For the text-containing cell, return its midpoint in (x, y) coordinate format. 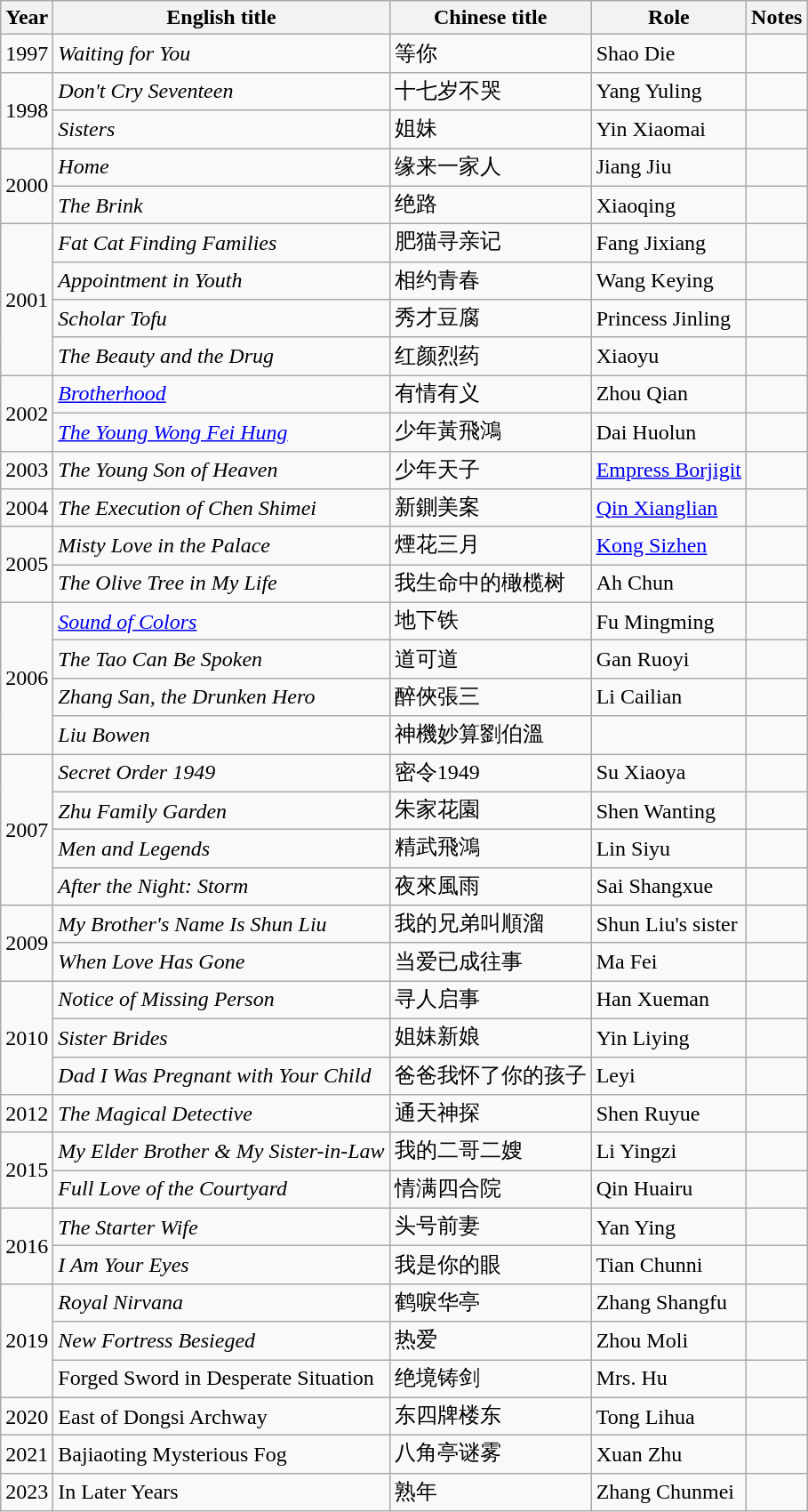
东四牌楼东 (491, 1416)
有情有义 (491, 395)
2006 (27, 678)
Empress Borjigit (668, 470)
我的二哥二嫂 (491, 1151)
2004 (27, 509)
Men and Legends (221, 848)
我是你的眼 (491, 1265)
In Later Years (221, 1492)
The Brink (221, 205)
The Magical Detective (221, 1114)
1998 (27, 110)
Zhou Moli (668, 1341)
The Execution of Chen Shimei (221, 509)
2001 (27, 300)
夜來風雨 (491, 886)
Xiaoyu (668, 356)
Waiting for You (221, 53)
Yin Xiaomai (668, 130)
绝路 (491, 205)
Fu Mingming (668, 621)
East of Dongsi Archway (221, 1416)
Wang Keying (668, 281)
Xuan Zhu (668, 1455)
Royal Nirvana (221, 1302)
2005 (27, 564)
Princess Jinling (668, 318)
头号前妻 (491, 1227)
少年黃飛鴻 (491, 432)
Bajiaoting Mysterious Fog (221, 1455)
1997 (27, 53)
Notice of Missing Person (221, 1000)
八角亭谜雾 (491, 1455)
2019 (27, 1340)
通天神探 (491, 1114)
Full Love of the Courtyard (221, 1190)
Li Yingzi (668, 1151)
Yan Ying (668, 1227)
Ah Chun (668, 583)
精武飛鴻 (491, 848)
情满四合院 (491, 1190)
My Brother's Name Is Shun Liu (221, 925)
肥猫寻亲记 (491, 244)
Forged Sword in Desperate Situation (221, 1379)
Year (27, 18)
当爱已成往事 (491, 962)
Misty Love in the Palace (221, 546)
Ma Fei (668, 962)
醉俠張三 (491, 697)
The Starter Wife (221, 1227)
相约青春 (491, 281)
Mrs. Hu (668, 1379)
Su Xiaoya (668, 774)
Shen Ruyue (668, 1114)
绝境铸剑 (491, 1379)
鹤唳华亭 (491, 1302)
Shen Wanting (668, 811)
When Love Has Gone (221, 962)
红颜烈药 (491, 356)
2016 (27, 1245)
姐妹 (491, 130)
The Young Wong Fei Hung (221, 432)
十七岁不哭 (491, 91)
Zhang Shangfu (668, 1302)
Kong Sizhen (668, 546)
2003 (27, 470)
Brotherhood (221, 395)
Leyi (668, 1076)
Don't Cry Seventeen (221, 91)
Zhang Chunmei (668, 1492)
Shao Die (668, 53)
姐妹新娘 (491, 1037)
Appointment in Youth (221, 281)
道可道 (491, 660)
2010 (27, 1038)
2020 (27, 1416)
Jiang Jiu (668, 167)
Li Cailian (668, 697)
Zhang San, the Drunken Hero (221, 697)
2007 (27, 830)
2021 (27, 1455)
The Tao Can Be Spoken (221, 660)
新鍘美案 (491, 509)
Yin Liying (668, 1037)
Sister Brides (221, 1037)
我生命中的橄榄树 (491, 583)
After the Night: Storm (221, 886)
Chinese title (491, 18)
寻人启事 (491, 1000)
朱家花園 (491, 811)
Dai Huolun (668, 432)
I Am Your Eyes (221, 1265)
Tian Chunni (668, 1265)
等你 (491, 53)
Role (668, 18)
The Young Son of Heaven (221, 470)
Fang Jixiang (668, 244)
Lin Siyu (668, 848)
Qin Xianglian (668, 509)
Gan Ruoyi (668, 660)
爸爸我怀了你的孩子 (491, 1076)
Shun Liu's sister (668, 925)
2012 (27, 1114)
热爱 (491, 1341)
Notes (777, 18)
秀才豆腐 (491, 318)
The Olive Tree in My Life (221, 583)
2002 (27, 413)
密令1949 (491, 774)
2015 (27, 1170)
Sisters (221, 130)
Sound of Colors (221, 621)
Fat Cat Finding Families (221, 244)
熟年 (491, 1492)
New Fortress Besieged (221, 1341)
Zhu Family Garden (221, 811)
神機妙算劉伯溫 (491, 735)
Han Xueman (668, 1000)
English title (221, 18)
煙花三月 (491, 546)
Liu Bowen (221, 735)
Xiaoqing (668, 205)
Yang Yuling (668, 91)
2023 (27, 1492)
Qin Huairu (668, 1190)
Zhou Qian (668, 395)
My Elder Brother & My Sister-in-Law (221, 1151)
我的兄弟叫順溜 (491, 925)
Tong Lihua (668, 1416)
Home (221, 167)
少年天子 (491, 470)
The Beauty and the Drug (221, 356)
地下铁 (491, 621)
Sai Shangxue (668, 886)
Scholar Tofu (221, 318)
2009 (27, 943)
缘来一家人 (491, 167)
2000 (27, 185)
Secret Order 1949 (221, 774)
Dad I Was Pregnant with Your Child (221, 1076)
